Output the (X, Y) coordinate of the center of the cell containing the given text.  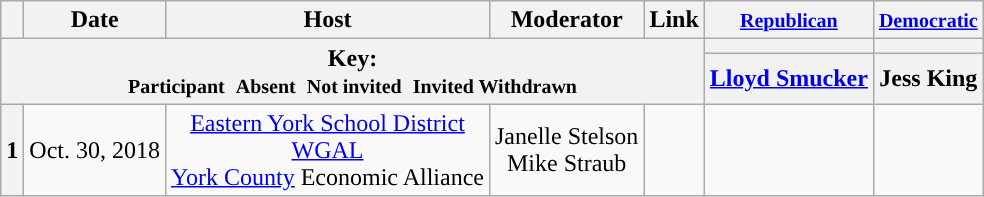
Date (95, 20)
Democratic (928, 20)
Eastern York School DistrictWGALYork County Economic Alliance (328, 150)
Moderator (566, 20)
Host (328, 20)
1 (12, 150)
Jess King (928, 78)
Key: Participant Absent Not invited Invited Withdrawn (353, 72)
Lloyd Smucker (788, 78)
Link (674, 20)
Janelle StelsonMike Straub (566, 150)
Oct. 30, 2018 (95, 150)
Republican (788, 20)
